Capture the cell that displays the provided text and extract its (x, y) central coordinate. 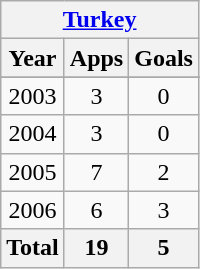
Year (33, 58)
7 (96, 172)
2005 (33, 172)
Apps (96, 58)
Turkey (100, 20)
6 (96, 210)
2006 (33, 210)
2004 (33, 134)
2 (164, 172)
2003 (33, 96)
19 (96, 248)
Total (33, 248)
5 (164, 248)
Goals (164, 58)
